Provide the [x, y] coordinate of the cell's center where the given text is located.  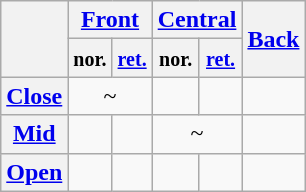
Mid [34, 134]
Close [34, 96]
Back [274, 39]
Open [34, 172]
Central [197, 20]
Front [110, 20]
